Return [X, Y] of the center of cell containing provided text 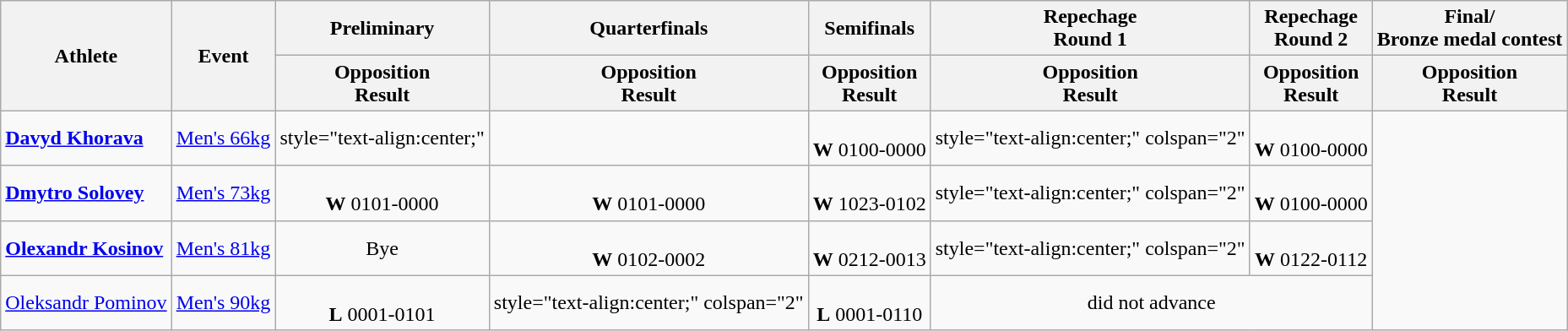
Olexandr Kosinov [86, 248]
Event [223, 56]
Bye [382, 248]
Men's 66kg [223, 138]
Oleksandr Pominov [86, 302]
W 0212-0013 [870, 248]
Quarterfinals [648, 29]
L 0001-0101 [382, 302]
Men's 90kg [223, 302]
Final/Bronze medal contest [1469, 29]
L 0001-0110 [870, 302]
Dmytro Solovey [86, 193]
Repechage Round 1 [1090, 29]
Athlete [86, 56]
Repechage Round 2 [1310, 29]
W 1023-0102 [870, 193]
Men's 81kg [223, 248]
did not advance [1152, 302]
Preliminary [382, 29]
Davyd Khorava [86, 138]
W 0122-0112 [1310, 248]
style="text-align:center;" [382, 138]
Semifinals [870, 29]
Men's 73kg [223, 193]
W 0102-0002 [648, 248]
